From the cell containing the given text, extract its center point as (X, Y) coordinate. 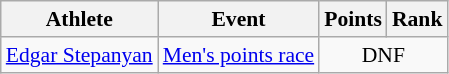
Athlete (80, 19)
Edgar Stepanyan (80, 55)
Men's points race (238, 55)
Event (238, 19)
Rank (418, 19)
Points (353, 19)
DNF (383, 55)
